Locate the cell with the specified text and output its [X, Y] center coordinate. 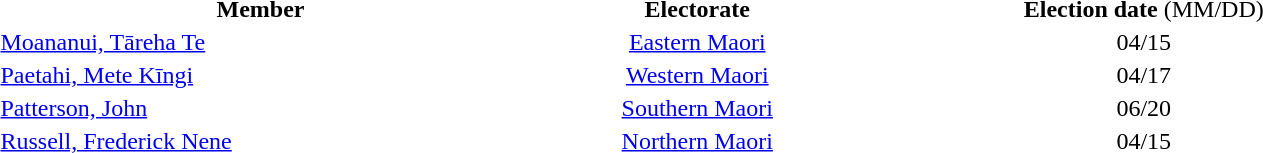
Southern Maori [697, 108]
Western Maori [697, 75]
Eastern Maori [697, 42]
